Return the [x, y] coordinate for the center point of the cell that contains the specified text.  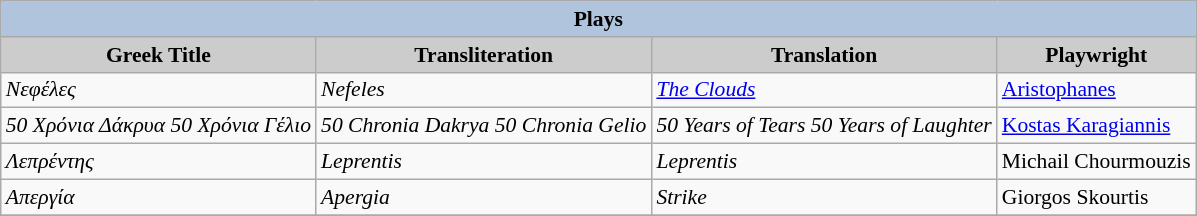
Kostas Karagiannis [1096, 126]
Greek Title [158, 55]
50 Χρόνια Δάκρυα 50 Χρόνια Γέλιο [158, 126]
50 Chronia Dakrya 50 Chronia Gelio [484, 126]
Plays [598, 19]
The Clouds [824, 90]
Giorgos Skourtis [1096, 197]
Nefeles [484, 90]
Νεφέλες [158, 90]
50 Years of Tears 50 Years of Laughter [824, 126]
Strike [824, 197]
Michail Chourmouzis [1096, 162]
Translation [824, 55]
Απεργία [158, 197]
Playwright [1096, 55]
Aristophanes [1096, 90]
Transliteration [484, 55]
Λεπρέντης [158, 162]
Apergia [484, 197]
